Find where the given text appears and provide that cell's center as [x, y] coordinate. 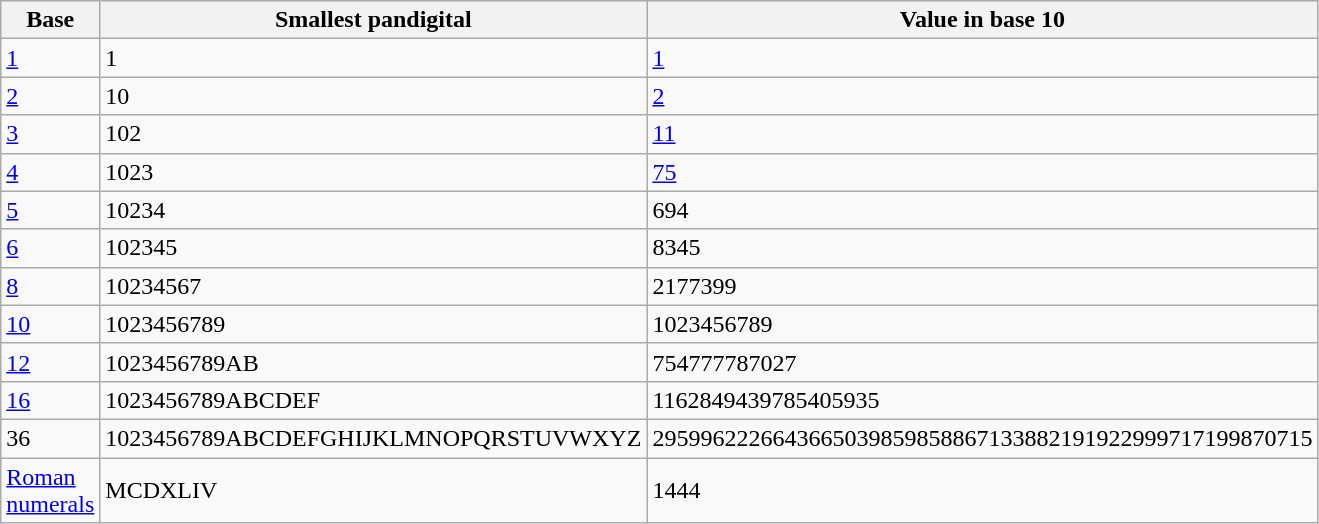
1444 [982, 490]
MCDXLIV [374, 490]
1023456789ABCDEFGHIJKLMNOPQRSTUVWXYZ [374, 438]
Value in base 10 [982, 20]
36 [50, 438]
Romannumerals [50, 490]
1023456789AB [374, 362]
102 [374, 134]
75 [982, 172]
4 [50, 172]
8345 [982, 248]
1023 [374, 172]
Smallest pandigital [374, 20]
5 [50, 210]
16 [50, 400]
694 [982, 210]
10234 [374, 210]
Base [50, 20]
6 [50, 248]
3 [50, 134]
2959962226643665039859858867133882191922999717199870715 [982, 438]
8 [50, 286]
12 [50, 362]
102345 [374, 248]
1023456789ABCDEF [374, 400]
754777787027 [982, 362]
10234567 [374, 286]
2177399 [982, 286]
11 [982, 134]
1162849439785405935 [982, 400]
